Search for the cell housing the specified text and yield its (X, Y) center coordinate. 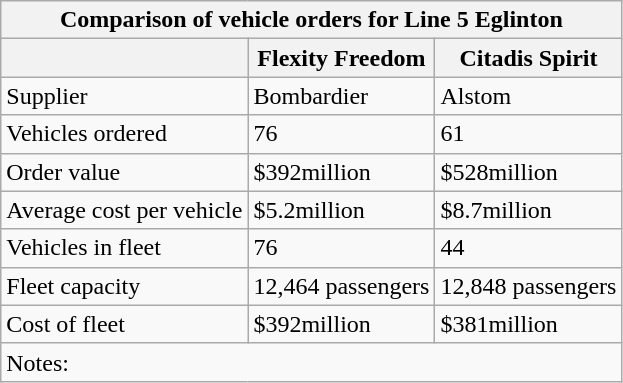
Order value (124, 172)
44 (528, 248)
12,848 passengers (528, 286)
Flexity Freedom (342, 58)
$381million (528, 324)
Comparison of vehicle orders for Line 5 Eglinton (312, 20)
12,464 passengers (342, 286)
Bombardier (342, 96)
Cost of fleet (124, 324)
Average cost per vehicle (124, 210)
Citadis Spirit (528, 58)
Alstom (528, 96)
Vehicles ordered (124, 134)
Fleet capacity (124, 286)
$8.7million (528, 210)
Supplier (124, 96)
61 (528, 134)
Vehicles in fleet (124, 248)
$528million (528, 172)
Notes: (312, 362)
$5.2million (342, 210)
